Return the (x, y) coordinate for the center point of the cell that contains the specified text.  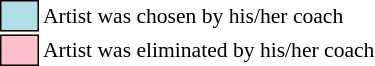
Artist was chosen by his/her coach (208, 16)
Artist was eliminated by his/her coach (208, 50)
